Extract the (X, Y) coordinate from the center of the cell holding the provided text.  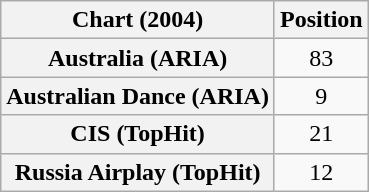
Russia Airplay (TopHit) (138, 172)
CIS (TopHit) (138, 134)
21 (321, 134)
Chart (2004) (138, 20)
Australian Dance (ARIA) (138, 96)
12 (321, 172)
Australia (ARIA) (138, 58)
83 (321, 58)
9 (321, 96)
Position (321, 20)
